From the cell containing the given text, extract its center point as (X, Y) coordinate. 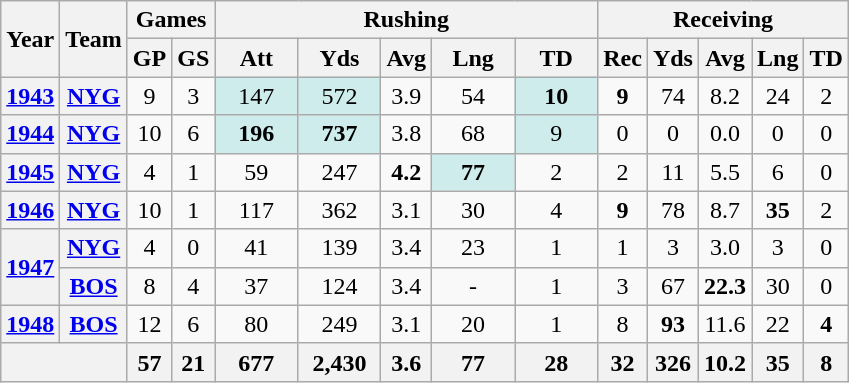
28 (556, 362)
Rec (623, 58)
5.5 (724, 172)
147 (256, 96)
57 (149, 362)
80 (256, 324)
1944 (30, 134)
3.0 (724, 248)
78 (672, 210)
677 (256, 362)
32 (623, 362)
1945 (30, 172)
Rushing (406, 20)
196 (256, 134)
Year (30, 39)
Receiving (724, 20)
1948 (30, 324)
41 (256, 248)
Games (170, 20)
54 (474, 96)
117 (256, 210)
11.6 (724, 324)
737 (340, 134)
GP (149, 58)
247 (340, 172)
2,430 (340, 362)
1947 (30, 267)
0.0 (724, 134)
1943 (30, 96)
124 (340, 286)
139 (340, 248)
21 (194, 362)
3.8 (406, 134)
10.2 (724, 362)
8.2 (724, 96)
59 (256, 172)
67 (672, 286)
GS (194, 58)
1946 (30, 210)
4.2 (406, 172)
362 (340, 210)
3.9 (406, 96)
22.3 (724, 286)
24 (778, 96)
Team (94, 39)
8.7 (724, 210)
249 (340, 324)
68 (474, 134)
37 (256, 286)
572 (340, 96)
23 (474, 248)
22 (778, 324)
12 (149, 324)
20 (474, 324)
326 (672, 362)
74 (672, 96)
3.6 (406, 362)
Att (256, 58)
- (474, 286)
11 (672, 172)
93 (672, 324)
